From the cell containing the given text, extract its center point as [X, Y] coordinate. 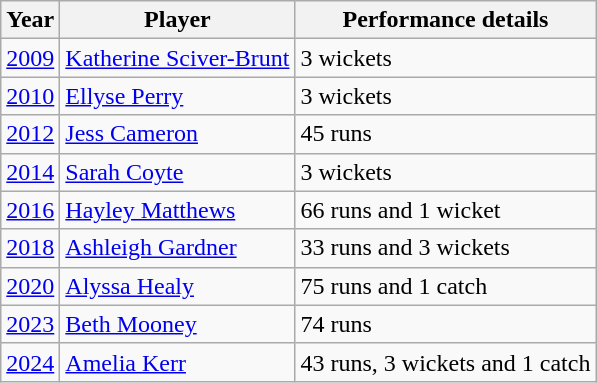
Beth Mooney [178, 324]
Amelia Kerr [178, 362]
2010 [30, 96]
2012 [30, 134]
Katherine Sciver-Brunt [178, 58]
Hayley Matthews [178, 210]
Performance details [446, 20]
2020 [30, 286]
2024 [30, 362]
45 runs [446, 134]
66 runs and 1 wicket [446, 210]
Alyssa Healy [178, 286]
Sarah Coyte [178, 172]
Player [178, 20]
75 runs and 1 catch [446, 286]
Ellyse Perry [178, 96]
74 runs [446, 324]
33 runs and 3 wickets [446, 248]
2023 [30, 324]
2009 [30, 58]
Ashleigh Gardner [178, 248]
2018 [30, 248]
Jess Cameron [178, 134]
43 runs, 3 wickets and 1 catch [446, 362]
Year [30, 20]
2016 [30, 210]
2014 [30, 172]
